Return (X, Y) of the center of cell containing provided text 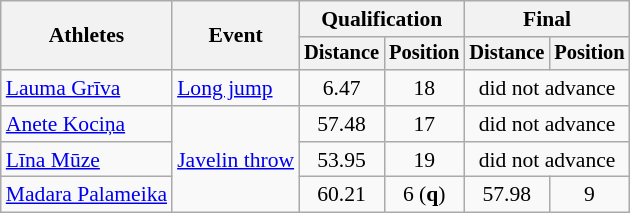
Long jump (236, 88)
Qualification (382, 19)
17 (424, 124)
60.21 (342, 195)
Līna Mūze (86, 160)
Lauma Grīva (86, 88)
6 (q) (424, 195)
Madara Palameika (86, 195)
Anete Kociņa (86, 124)
Final (546, 19)
Javelin throw (236, 160)
Event (236, 36)
Athletes (86, 36)
19 (424, 160)
57.98 (506, 195)
6.47 (342, 88)
57.48 (342, 124)
9 (589, 195)
18 (424, 88)
53.95 (342, 160)
